Provide the (X, Y) coordinate of the cell's center where the given text is located.  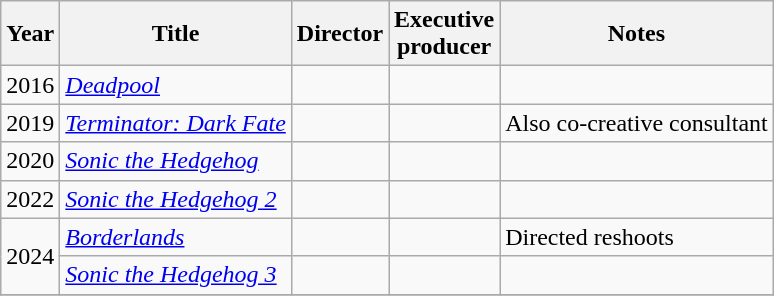
Directed reshoots (637, 237)
Title (176, 34)
2020 (30, 161)
2022 (30, 199)
Sonic the Hedgehog 2 (176, 199)
Sonic the Hedgehog (176, 161)
Borderlands (176, 237)
Terminator: Dark Fate (176, 123)
2024 (30, 256)
Executiveproducer (444, 34)
Director (340, 34)
2016 (30, 85)
Year (30, 34)
Notes (637, 34)
Deadpool (176, 85)
Also co-creative consultant (637, 123)
2019 (30, 123)
Sonic the Hedgehog 3 (176, 275)
